Return the [X, Y] coordinate for the center point of the cell that contains the specified text.  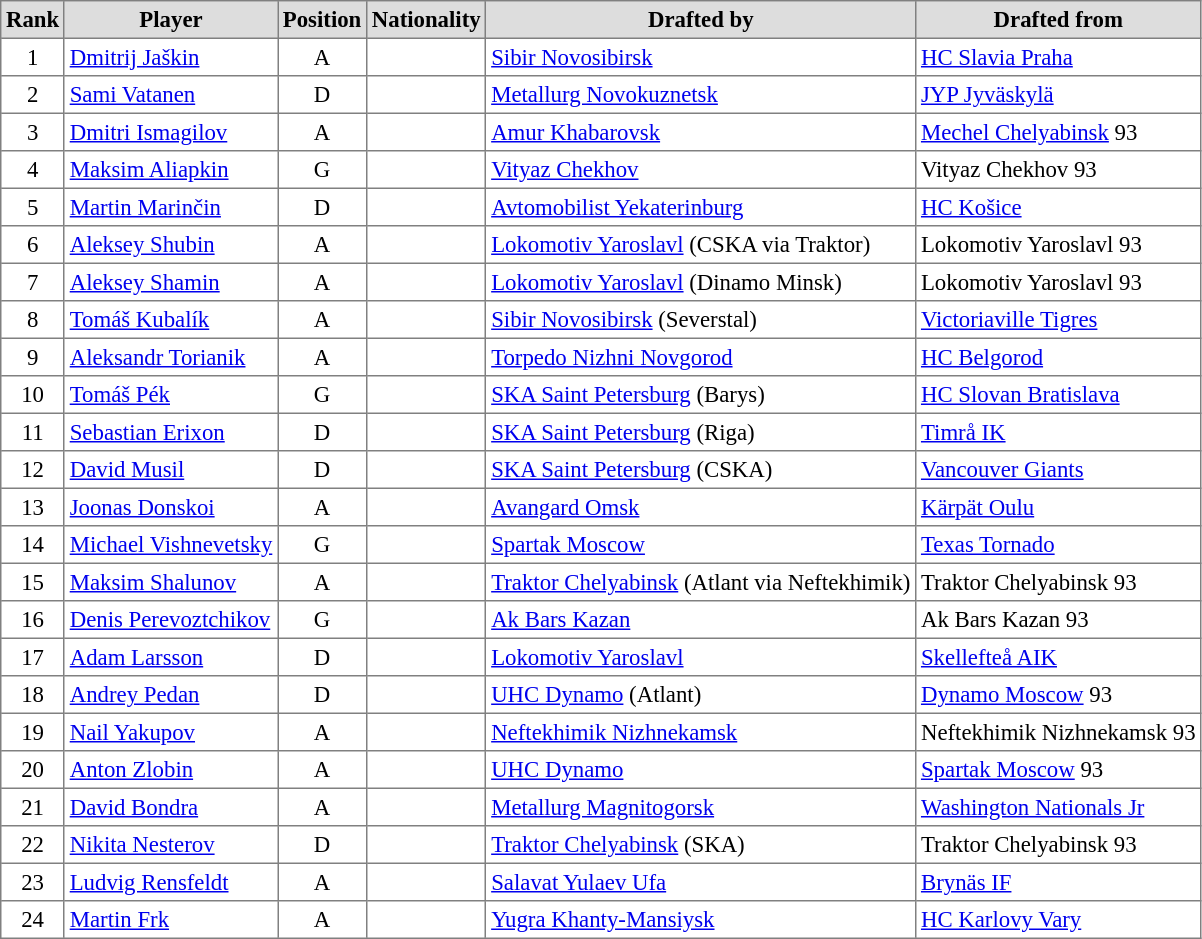
8 [33, 320]
HC Karlovy Vary [1058, 920]
UHC Dynamo (Atlant) [701, 695]
12 [33, 470]
Avtomobilist Yekaterinburg [701, 207]
Ak Bars Kazan [701, 620]
Victoriaville Tigres [1058, 320]
Traktor Chelyabinsk (SKA) [701, 845]
HC Košice [1058, 207]
2 [33, 95]
SKA Saint Petersburg (CSKA) [701, 470]
Neftekhimik Nizhnekamsk [701, 732]
Lokomotiv Yaroslavl (CSKA via Traktor) [701, 245]
Andrey Pedan [170, 695]
HC Slovan Bratislava [1058, 395]
Timrå IK [1058, 432]
Martin Frk [170, 920]
Dmitrij Jaškin [170, 57]
Vityaz Chekhov 93 [1058, 170]
Joonas Donskoi [170, 507]
19 [33, 732]
Michael Vishnevetsky [170, 545]
21 [33, 807]
15 [33, 582]
Rank [33, 20]
Vancouver Giants [1058, 470]
Anton Zlobin [170, 770]
Maksim Aliapkin [170, 170]
Tomáš Pék [170, 395]
Torpedo Nizhni Novgorod [701, 357]
Brynäs IF [1058, 882]
6 [33, 245]
11 [33, 432]
5 [33, 207]
Traktor Chelyabinsk (Atlant via Neftekhimik) [701, 582]
Drafted by [701, 20]
23 [33, 882]
Spartak Moscow 93 [1058, 770]
Lokomotiv Yaroslavl [701, 657]
HC Slavia Praha [1058, 57]
Metallurg Novokuznetsk [701, 95]
20 [33, 770]
Dynamo Moscow 93 [1058, 695]
Ludvig Rensfeldt [170, 882]
Sebastian Erixon [170, 432]
Nationality [426, 20]
Adam Larsson [170, 657]
4 [33, 170]
SKA Saint Petersburg (Barys) [701, 395]
Tomáš Kubalík [170, 320]
14 [33, 545]
18 [33, 695]
Texas Tornado [1058, 545]
Spartak Moscow [701, 545]
Skellefteå AIK [1058, 657]
Vityaz Chekhov [701, 170]
Martin Marinčin [170, 207]
Sibir Novosibirsk (Severstal) [701, 320]
Denis Perevoztchikov [170, 620]
16 [33, 620]
Sami Vatanen [170, 95]
3 [33, 132]
Maksim Shalunov [170, 582]
Sibir Novosibirsk [701, 57]
Amur Khabarovsk [701, 132]
JYP Jyväskylä [1058, 95]
13 [33, 507]
Ak Bars Kazan 93 [1058, 620]
Aleksey Shamin [170, 282]
9 [33, 357]
Lokomotiv Yaroslavl (Dinamo Minsk) [701, 282]
David Bondra [170, 807]
Neftekhimik Nizhnekamsk 93 [1058, 732]
Yugra Khanty-Mansiysk [701, 920]
1 [33, 57]
7 [33, 282]
24 [33, 920]
Player [170, 20]
Nikita Nesterov [170, 845]
UHC Dynamo [701, 770]
17 [33, 657]
Nail Yakupov [170, 732]
Mechel Chelyabinsk 93 [1058, 132]
David Musil [170, 470]
HC Belgorod [1058, 357]
Metallurg Magnitogorsk [701, 807]
Position [322, 20]
Washington Nationals Jr [1058, 807]
22 [33, 845]
Avangard Omsk [701, 507]
Kärpät Oulu [1058, 507]
10 [33, 395]
Aleksandr Torianik [170, 357]
SKA Saint Petersburg (Riga) [701, 432]
Salavat Yulaev Ufa [701, 882]
Aleksey Shubin [170, 245]
Drafted from [1058, 20]
Dmitri Ismagilov [170, 132]
